Determine the (X, Y) coordinate at the center of the cell enclosing the given text.  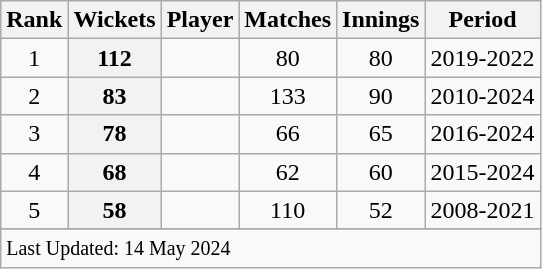
3 (34, 134)
Player (200, 20)
4 (34, 172)
52 (381, 210)
Period (482, 20)
66 (288, 134)
65 (381, 134)
1 (34, 58)
2019-2022 (482, 58)
Last Updated: 14 May 2024 (270, 248)
Wickets (114, 20)
Innings (381, 20)
Rank (34, 20)
110 (288, 210)
78 (114, 134)
2015-2024 (482, 172)
133 (288, 96)
60 (381, 172)
2008-2021 (482, 210)
2010-2024 (482, 96)
62 (288, 172)
5 (34, 210)
112 (114, 58)
2 (34, 96)
68 (114, 172)
90 (381, 96)
2016-2024 (482, 134)
83 (114, 96)
Matches (288, 20)
58 (114, 210)
